Return the (X, Y) coordinate for the center point of the cell that contains the specified text.  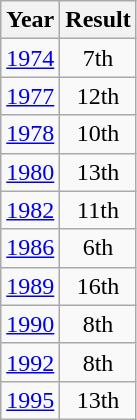
Result (98, 20)
1977 (30, 96)
1974 (30, 58)
1986 (30, 248)
7th (98, 58)
1992 (30, 362)
16th (98, 286)
Year (30, 20)
10th (98, 134)
1990 (30, 324)
1978 (30, 134)
1989 (30, 286)
1982 (30, 210)
1995 (30, 400)
11th (98, 210)
12th (98, 96)
6th (98, 248)
1980 (30, 172)
